Output the (x, y) coordinate of the center of the cell containing the given text.  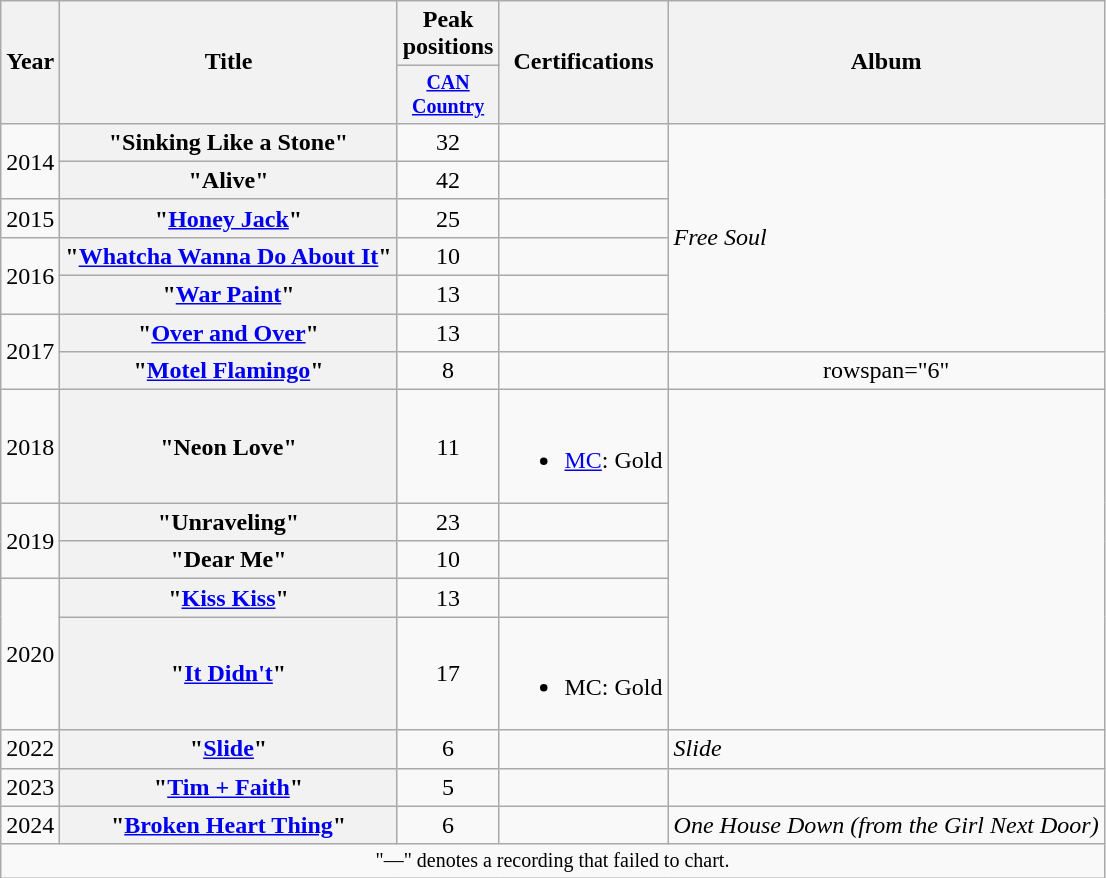
2024 (30, 825)
"Honey Jack" (228, 218)
Slide (886, 749)
"—" denotes a recording that failed to chart. (552, 860)
"Neon Love" (228, 446)
2019 (30, 541)
One House Down (from the Girl Next Door) (886, 825)
23 (448, 522)
"It Didn't" (228, 674)
2015 (30, 218)
"Motel Flamingo" (228, 371)
Certifications (584, 62)
"Kiss Kiss" (228, 598)
"Alive" (228, 180)
Album (886, 62)
11 (448, 446)
rowspan="6" (886, 371)
2022 (30, 749)
"Slide" (228, 749)
"Unraveling" (228, 522)
"Broken Heart Thing" (228, 825)
2014 (30, 161)
Year (30, 62)
32 (448, 142)
2016 (30, 275)
"Dear Me" (228, 560)
2020 (30, 654)
8 (448, 371)
"Over and Over" (228, 333)
2017 (30, 352)
42 (448, 180)
"War Paint" (228, 295)
5 (448, 787)
17 (448, 674)
Title (228, 62)
"Tim + Faith" (228, 787)
"Whatcha Wanna Do About It" (228, 256)
Peak positions (448, 34)
2018 (30, 446)
25 (448, 218)
2023 (30, 787)
CAN Country (448, 94)
"Sinking Like a Stone" (228, 142)
Free Soul (886, 237)
